Output the [X, Y] coordinate of the center of the cell containing the given text.  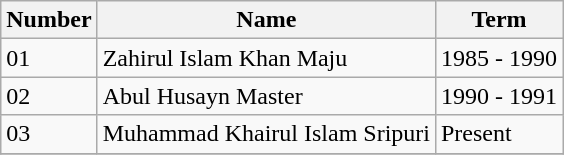
Number [49, 20]
01 [49, 58]
Zahirul Islam Khan Maju [266, 58]
Muhammad Khairul Islam Sripuri [266, 134]
03 [49, 134]
1990 - 1991 [498, 96]
1985 - 1990 [498, 58]
Present [498, 134]
Name [266, 20]
Abul Husayn Master [266, 96]
02 [49, 96]
Term [498, 20]
